Return (X, Y) of the center of cell containing provided text 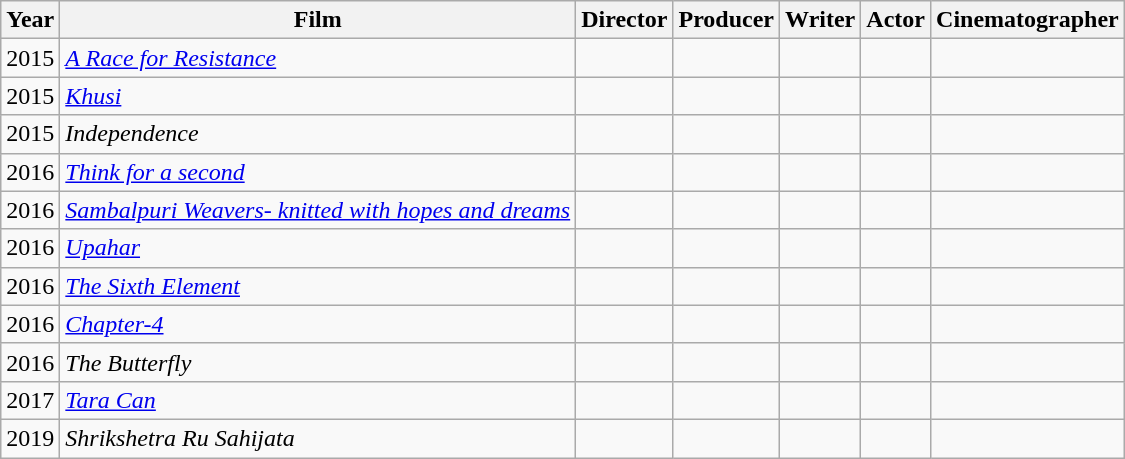
Film (318, 20)
A Race for Resistance (318, 58)
Sambalpuri Weavers- knitted with hopes and dreams (318, 210)
Chapter-4 (318, 324)
The Sixth Element (318, 286)
Cinematographer (1028, 20)
Writer (820, 20)
Shrikshetra Ru Sahijata (318, 438)
2017 (30, 400)
The Butterfly (318, 362)
Actor (896, 20)
Independence (318, 134)
Producer (726, 20)
Year (30, 20)
Upahar (318, 248)
Tara Can (318, 400)
Khusi (318, 96)
Think for a second (318, 172)
Director (624, 20)
2019 (30, 438)
